Determine the (X, Y) coordinate at the center of the cell enclosing the given text.  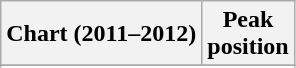
Chart (2011–2012) (102, 34)
Peakposition (248, 34)
